Capture the cell that displays the provided text and extract its (X, Y) central coordinate. 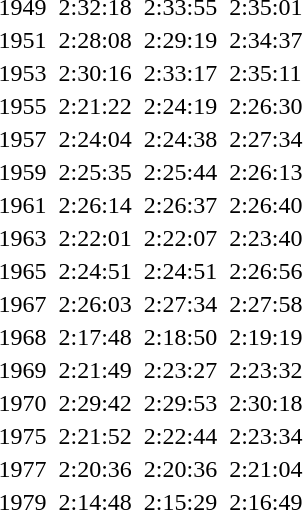
2:24:19 (180, 106)
2:23:27 (180, 370)
2:29:42 (95, 403)
2:33:17 (180, 73)
2:24:04 (95, 139)
2:22:07 (180, 238)
2:29:19 (180, 40)
2:21:49 (95, 370)
2:24:38 (180, 139)
2:28:08 (95, 40)
2:18:50 (180, 337)
2:22:01 (95, 238)
2:26:37 (180, 205)
2:22:44 (180, 436)
2:17:48 (95, 337)
2:21:22 (95, 106)
2:29:53 (180, 403)
2:26:14 (95, 205)
2:26:03 (95, 304)
2:27:34 (180, 304)
2:25:35 (95, 172)
2:21:52 (95, 436)
2:25:44 (180, 172)
2:30:16 (95, 73)
